Scan for the cell matching the given text and deliver its (X, Y) coordinate at center. 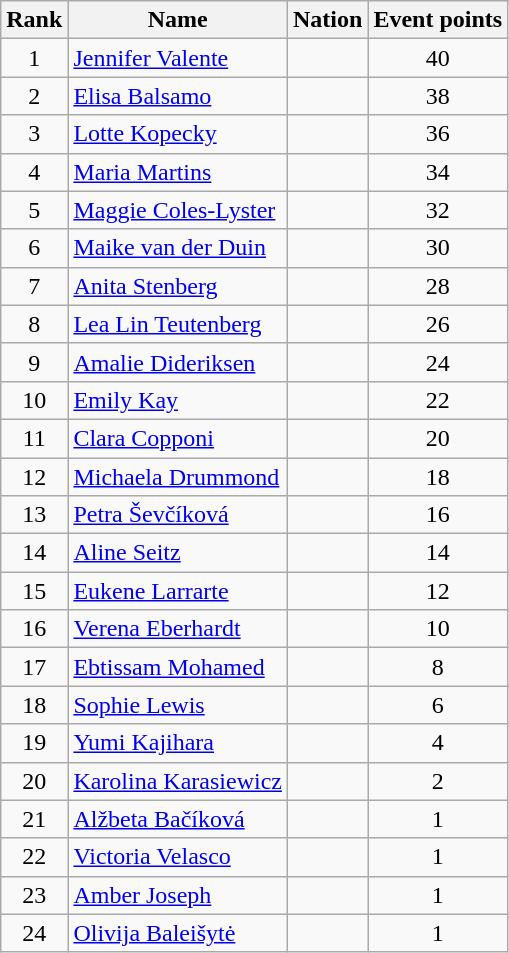
9 (34, 362)
36 (438, 134)
5 (34, 210)
Maggie Coles-Lyster (178, 210)
Karolina Karasiewicz (178, 781)
13 (34, 515)
17 (34, 667)
Anita Stenberg (178, 286)
40 (438, 58)
38 (438, 96)
Rank (34, 20)
Alžbeta Bačíková (178, 819)
32 (438, 210)
Sophie Lewis (178, 705)
Lea Lin Teutenberg (178, 324)
Olivija Baleišytė (178, 933)
Petra Ševčíková (178, 515)
Amalie Dideriksen (178, 362)
Yumi Kajihara (178, 743)
26 (438, 324)
Clara Copponi (178, 438)
30 (438, 248)
Event points (438, 20)
34 (438, 172)
15 (34, 591)
Michaela Drummond (178, 477)
Name (178, 20)
21 (34, 819)
Maria Martins (178, 172)
Amber Joseph (178, 895)
Verena Eberhardt (178, 629)
Nation (327, 20)
Emily Kay (178, 400)
Eukene Larrarte (178, 591)
19 (34, 743)
28 (438, 286)
11 (34, 438)
Jennifer Valente (178, 58)
Lotte Kopecky (178, 134)
Maike van der Duin (178, 248)
Elisa Balsamo (178, 96)
Ebtissam Mohamed (178, 667)
Victoria Velasco (178, 857)
Aline Seitz (178, 553)
23 (34, 895)
7 (34, 286)
3 (34, 134)
